Provide the [X, Y] coordinate of the cell's center where the given text is located.  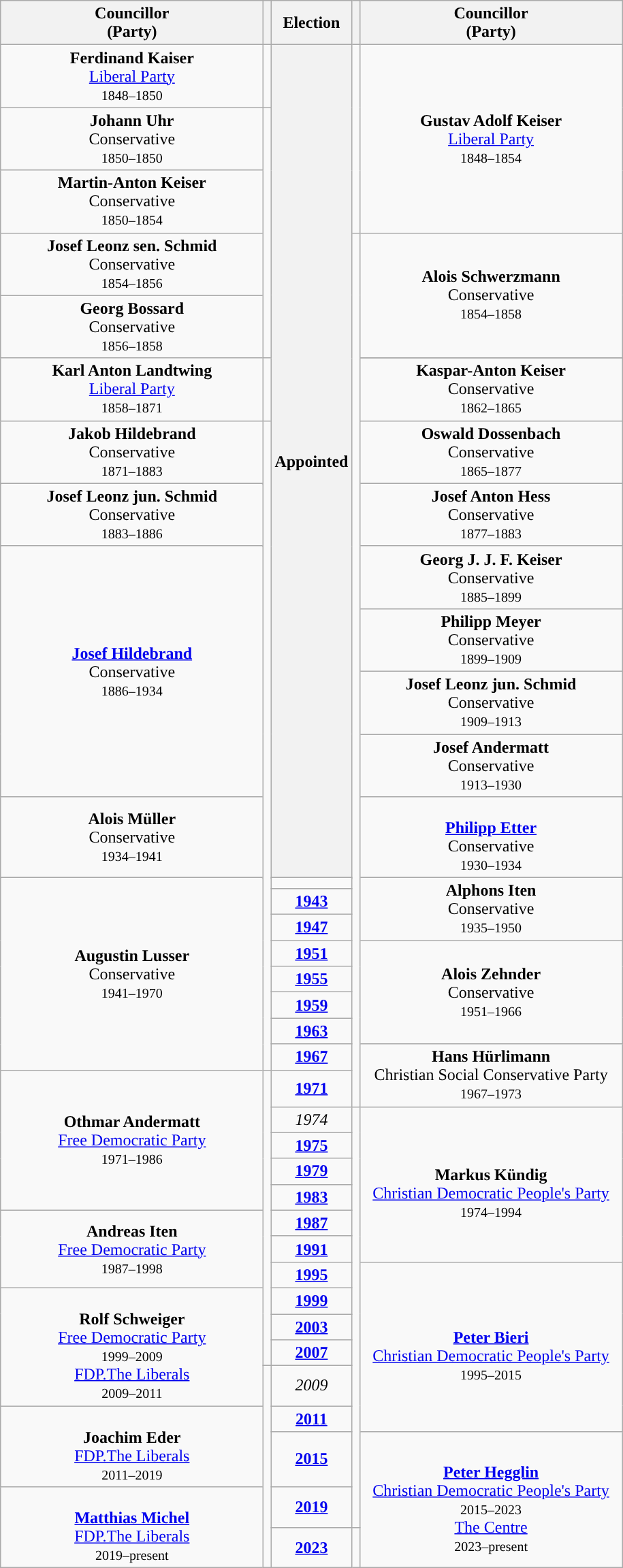
1991 [312, 1249]
Rolf SchweigerFree Democratic Party1999–2009FDP.The Liberals2009–2011 [132, 1346]
2015 [312, 1459]
1947 [312, 928]
1999 [312, 1301]
2003 [312, 1326]
2007 [312, 1353]
1967 [312, 1057]
1963 [312, 1031]
Josef Leonz sen. SchmidConservative1854–1856 [132, 264]
Josef HildebrandConservative1886–1934 [132, 671]
Joachim EderFDP.The Liberals2011–2019 [132, 1447]
Augustin LusserConservative1941–1970 [132, 974]
Josef Leonz jun. SchmidConservative1909–1913 [491, 702]
1983 [312, 1197]
Othmar AndermattFree Democratic Party1971–1986 [132, 1140]
Georg BossardConservative1856–1858 [132, 327]
Philipp MeyerConservative1899–1909 [491, 640]
1979 [312, 1171]
Karl Anton LandtwingLiberal Party1858–1871 [132, 389]
Gustav Adolf KeiserLiberal Party1848–1854 [491, 139]
Markus KündigChristian Democratic People's Party1974–1994 [491, 1184]
1943 [312, 902]
1971 [312, 1088]
2009 [312, 1386]
Alois MüllerConservative1934–1941 [132, 837]
Peter HegglinChristian Democratic People's Party2015–2023The Centre2023–present [491, 1500]
Alois SchwerzmannConservative1854–1858 [491, 295]
Matthias MichelFDP.The Liberals2019–present [132, 1527]
1959 [312, 1005]
1951 [312, 953]
2019 [312, 1507]
Josef Anton HessConservative1877–1883 [491, 514]
Josef Leonz jun. SchmidConservative1883–1886 [132, 514]
1975 [312, 1145]
Election [312, 23]
Alphons ItenConservative1935–1950 [491, 909]
Andreas ItenFree Democratic Party1987–1998 [132, 1249]
Johann UhrConservative1850–1850 [132, 139]
Peter BieriChristian Democratic People's Party1995–2015 [491, 1346]
Appointed [312, 461]
1987 [312, 1223]
Oswald DossenbachConservative1865–1877 [491, 452]
Kaspar-Anton KeiserConservative1862–1865 [491, 389]
Martin-Anton KeiserConservative1850–1854 [132, 201]
Philipp EtterConservative1930–1934 [491, 837]
1995 [312, 1275]
2023 [312, 1548]
1955 [312, 979]
Jakob HildebrandConservative1871–1883 [132, 452]
Josef AndermattConservative1913–1930 [491, 765]
Alois ZehnderConservative1951–1966 [491, 992]
Ferdinand KaiserLiberal Party1848–1850 [132, 76]
1974 [312, 1120]
Georg J. J. F. KeiserConservative1885–1899 [491, 577]
Hans HürlimannChristian Social Conservative Party1967–1973 [491, 1075]
2011 [312, 1419]
